Search for the cell housing the specified text and yield its [X, Y] center coordinate. 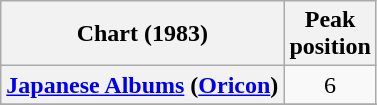
Peakposition [330, 34]
6 [330, 85]
Japanese Albums (Oricon) [142, 85]
Chart (1983) [142, 34]
